Search for the cell housing the specified text and yield its [x, y] center coordinate. 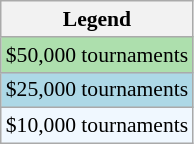
$25,000 tournaments [97, 90]
Legend [97, 19]
$50,000 tournaments [97, 55]
$10,000 tournaments [97, 126]
